From the cell containing the given text, extract its center point as [X, Y] coordinate. 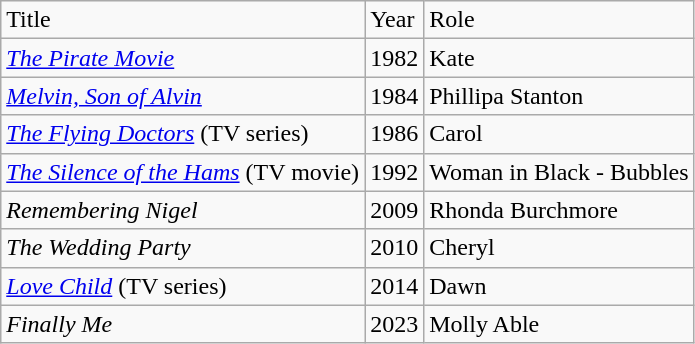
1984 [394, 96]
Woman in Black - Bubbles [559, 172]
Dawn [559, 286]
2010 [394, 248]
2014 [394, 286]
Finally Me [183, 324]
Molly Able [559, 324]
The Wedding Party [183, 248]
Remembering Nigel [183, 210]
Role [559, 20]
2009 [394, 210]
2023 [394, 324]
1986 [394, 134]
1982 [394, 58]
Cheryl [559, 248]
The Silence of the Hams (TV movie) [183, 172]
Title [183, 20]
Love Child (TV series) [183, 286]
Carol [559, 134]
Melvin, Son of Alvin [183, 96]
Phillipa Stanton [559, 96]
Kate [559, 58]
1992 [394, 172]
Year [394, 20]
The Pirate Movie [183, 58]
Rhonda Burchmore [559, 210]
The Flying Doctors (TV series) [183, 134]
